Extract the [X, Y] coordinate from the center of the cell holding the provided text.  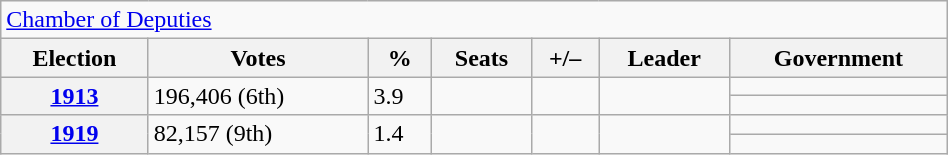
Leader [664, 58]
+/– [564, 58]
1919 [74, 134]
1913 [74, 96]
Election [74, 58]
196,406 (6th) [258, 96]
% [400, 58]
Seats [482, 58]
Votes [258, 58]
3.9 [400, 96]
1.4 [400, 134]
82,157 (9th) [258, 134]
Chamber of Deputies [474, 20]
Government [839, 58]
